Determine the (X, Y) coordinate at the center of the cell enclosing the given text.  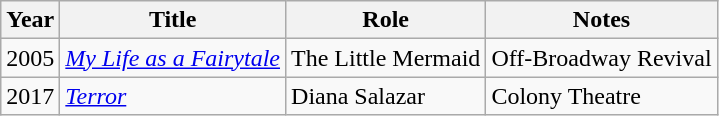
Title (173, 20)
2017 (30, 96)
Role (386, 20)
Terror (173, 96)
Year (30, 20)
Off-Broadway Revival (602, 58)
2005 (30, 58)
Notes (602, 20)
Colony Theatre (602, 96)
Diana Salazar (386, 96)
The Little Mermaid (386, 58)
My Life as a Fairytale (173, 58)
